Return [X, Y] of the center of cell containing provided text 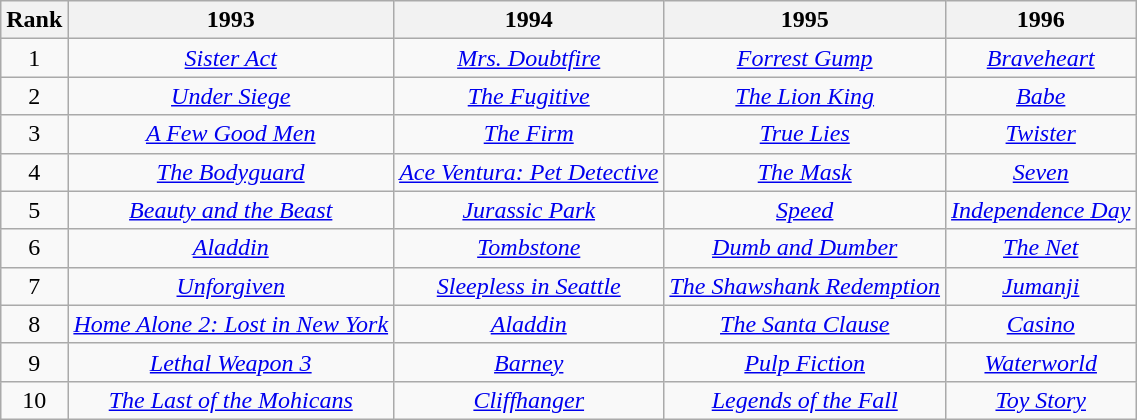
8 [34, 324]
The Shawshank Redemption [805, 286]
The Lion King [805, 96]
Jumanji [1041, 286]
True Lies [805, 134]
The Last of the Mohicans [231, 400]
The Net [1041, 248]
Barney [529, 362]
1996 [1041, 20]
Lethal Weapon 3 [231, 362]
1994 [529, 20]
Tombstone [529, 248]
Dumb and Dumber [805, 248]
Legends of the Fall [805, 400]
Forrest Gump [805, 58]
Independence Day [1041, 210]
Seven [1041, 172]
Jurassic Park [529, 210]
Speed [805, 210]
10 [34, 400]
Casino [1041, 324]
Twister [1041, 134]
Mrs. Doubtfire [529, 58]
4 [34, 172]
Beauty and the Beast [231, 210]
6 [34, 248]
Babe [1041, 96]
2 [34, 96]
Waterworld [1041, 362]
1995 [805, 20]
Pulp Fiction [805, 362]
Cliffhanger [529, 400]
Sleepless in Seattle [529, 286]
1993 [231, 20]
The Bodyguard [231, 172]
7 [34, 286]
Under Siege [231, 96]
5 [34, 210]
Rank [34, 20]
Toy Story [1041, 400]
The Firm [529, 134]
Ace Ventura: Pet Detective [529, 172]
3 [34, 134]
The Santa Clause [805, 324]
Home Alone 2: Lost in New York [231, 324]
Braveheart [1041, 58]
1 [34, 58]
Sister Act [231, 58]
A Few Good Men [231, 134]
9 [34, 362]
Unforgiven [231, 286]
The Mask [805, 172]
The Fugitive [529, 96]
